Determine the (x, y) coordinate at the center of the cell enclosing the given text.  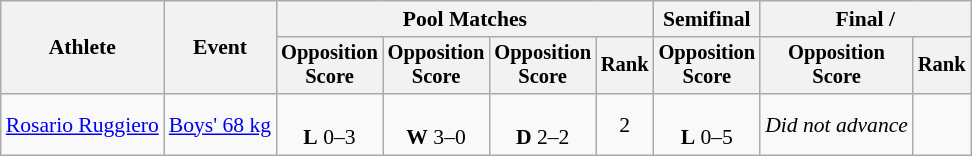
Did not advance (836, 124)
W 3–0 (436, 124)
Pool Matches (464, 19)
Boys' 68 kg (220, 124)
Final / (865, 19)
Semifinal (708, 19)
Event (220, 48)
L 0–3 (330, 124)
L 0–5 (708, 124)
2 (625, 124)
Athlete (82, 48)
D 2–2 (542, 124)
Rosario Ruggiero (82, 124)
